Locate the cell with the specified text and output its (x, y) center coordinate. 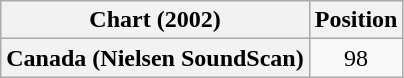
98 (356, 58)
Chart (2002) (155, 20)
Canada (Nielsen SoundScan) (155, 58)
Position (356, 20)
